Return the [x, y] coordinate for the center point of the cell that contains the specified text.  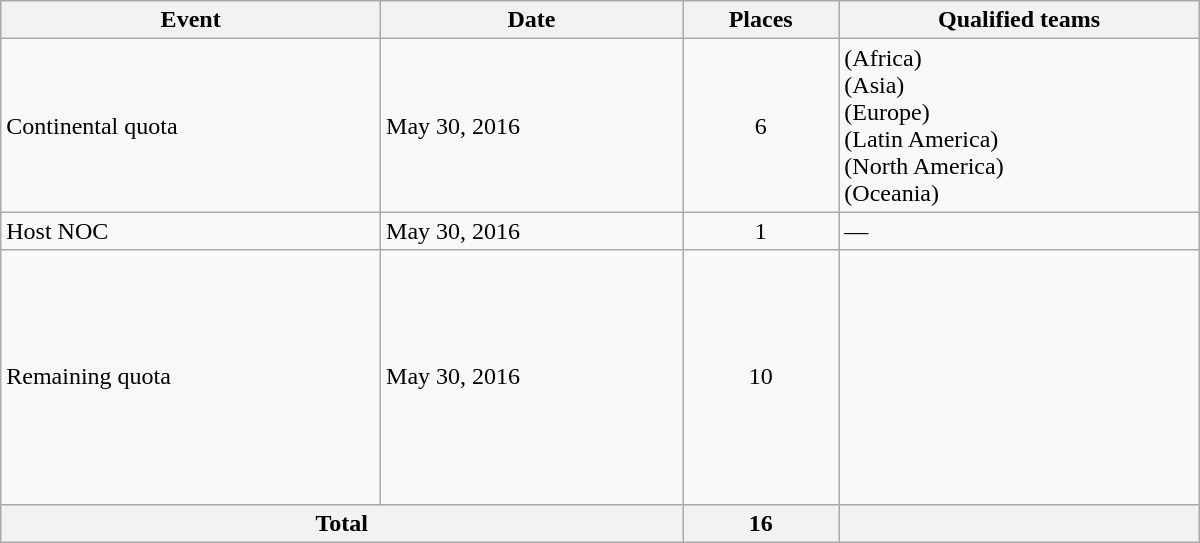
— [1019, 231]
Qualified teams [1019, 20]
16 [761, 523]
Host NOC [191, 231]
1 [761, 231]
Continental quota [191, 126]
Total [342, 523]
Event [191, 20]
Remaining quota [191, 377]
10 [761, 377]
(Africa) (Asia) (Europe) (Latin America) (North America) (Oceania) [1019, 126]
Date [532, 20]
Places [761, 20]
6 [761, 126]
